Pinpoint the cell where the given text exists, returning its (X, Y) midpoint coordinate. 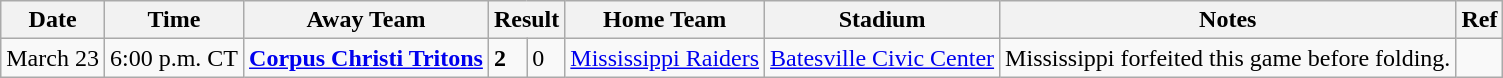
Time (174, 20)
Mississippi Raiders (665, 58)
March 23 (53, 58)
0 (546, 58)
Batesville Civic Center (882, 58)
Ref (1480, 20)
Away Team (366, 20)
Stadium (882, 20)
Mississippi forfeited this game before folding. (1228, 58)
2 (507, 58)
Notes (1228, 20)
Result (526, 20)
6:00 p.m. CT (174, 58)
Corpus Christi Tritons (366, 58)
Home Team (665, 20)
Date (53, 20)
